Identify which cell holds the provided text, then report its [x, y] central coordinate. 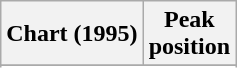
Peak position [189, 34]
Chart (1995) [72, 34]
